Capture the cell that displays the provided text and extract its (x, y) central coordinate. 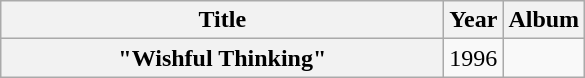
Title (222, 20)
Year (474, 20)
1996 (474, 58)
Album (544, 20)
"Wishful Thinking" (222, 58)
